Pinpoint the cell where the given text exists, returning its [X, Y] midpoint coordinate. 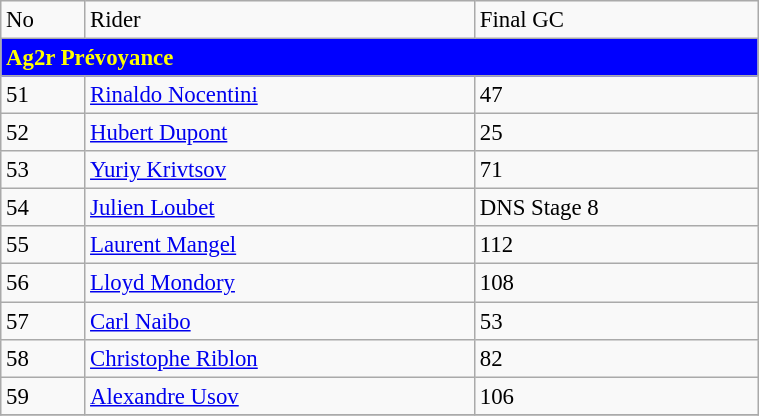
58 [43, 358]
Final GC [616, 20]
47 [616, 95]
Yuriy Krivtsov [280, 170]
Alexandre Usov [280, 396]
52 [43, 133]
Rider [280, 20]
DNS Stage 8 [616, 208]
Rinaldo Nocentini [280, 95]
Julien Loubet [280, 208]
108 [616, 283]
Christophe Riblon [280, 358]
54 [43, 208]
Laurent Mangel [280, 245]
112 [616, 245]
56 [43, 283]
No [43, 20]
71 [616, 170]
51 [43, 95]
82 [616, 358]
25 [616, 133]
106 [616, 396]
Carl Naibo [280, 321]
59 [43, 396]
55 [43, 245]
Lloyd Mondory [280, 283]
Hubert Dupont [280, 133]
Ag2r Prévoyance [380, 58]
57 [43, 321]
